Scan for the cell matching the given text and deliver its (X, Y) coordinate at center. 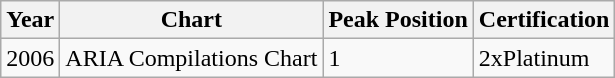
Chart (192, 20)
Year (30, 20)
Certification (544, 20)
ARIA Compilations Chart (192, 58)
2006 (30, 58)
1 (398, 58)
Peak Position (398, 20)
2xPlatinum (544, 58)
